Identify which cell holds the provided text, then report its (x, y) central coordinate. 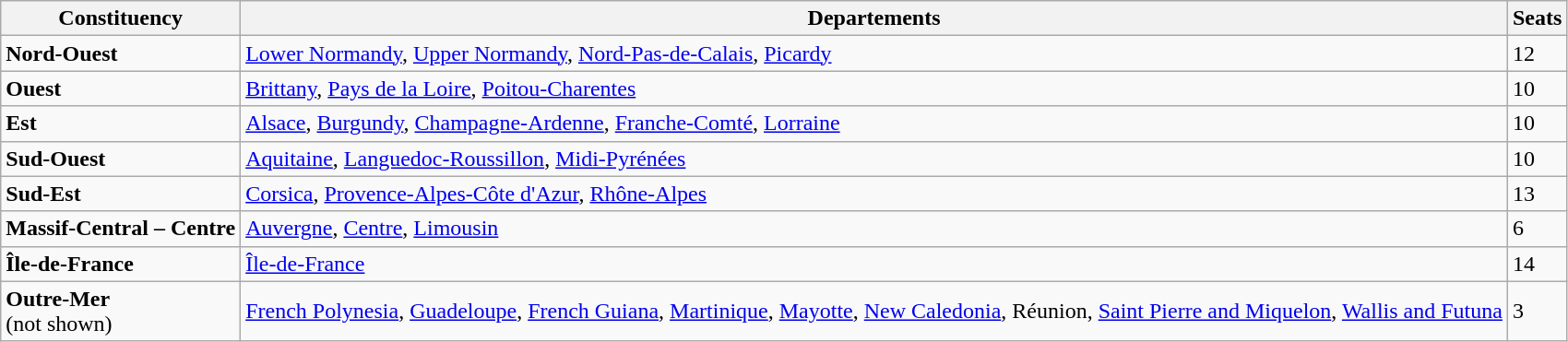
Sud-Ouest (121, 159)
14 (1537, 264)
Aquitaine, Languedoc-Roussillon, Midi-Pyrénées (874, 159)
Est (121, 124)
13 (1537, 194)
Outre-Mer(not shown) (121, 312)
Nord-Ouest (121, 53)
Lower Normandy, Upper Normandy, Nord-Pas-de-Calais, Picardy (874, 53)
Constituency (121, 18)
3 (1537, 312)
Auvergne, Centre, Limousin (874, 229)
Seats (1537, 18)
Sud-Est (121, 194)
Massif-Central – Centre (121, 229)
Ouest (121, 88)
French Polynesia, Guadeloupe, French Guiana, Martinique, Mayotte, New Caledonia, Réunion, Saint Pierre and Miquelon, Wallis and Futuna (874, 312)
Brittany, Pays de la Loire, Poitou-Charentes (874, 88)
Corsica, Provence-Alpes-Côte d'Azur, Rhône-Alpes (874, 194)
Alsace, Burgundy, Champagne-Ardenne, Franche-Comté, Lorraine (874, 124)
Departements (874, 18)
12 (1537, 53)
6 (1537, 229)
